Return the (X, Y) coordinate for the center point of the cell that contains the specified text.  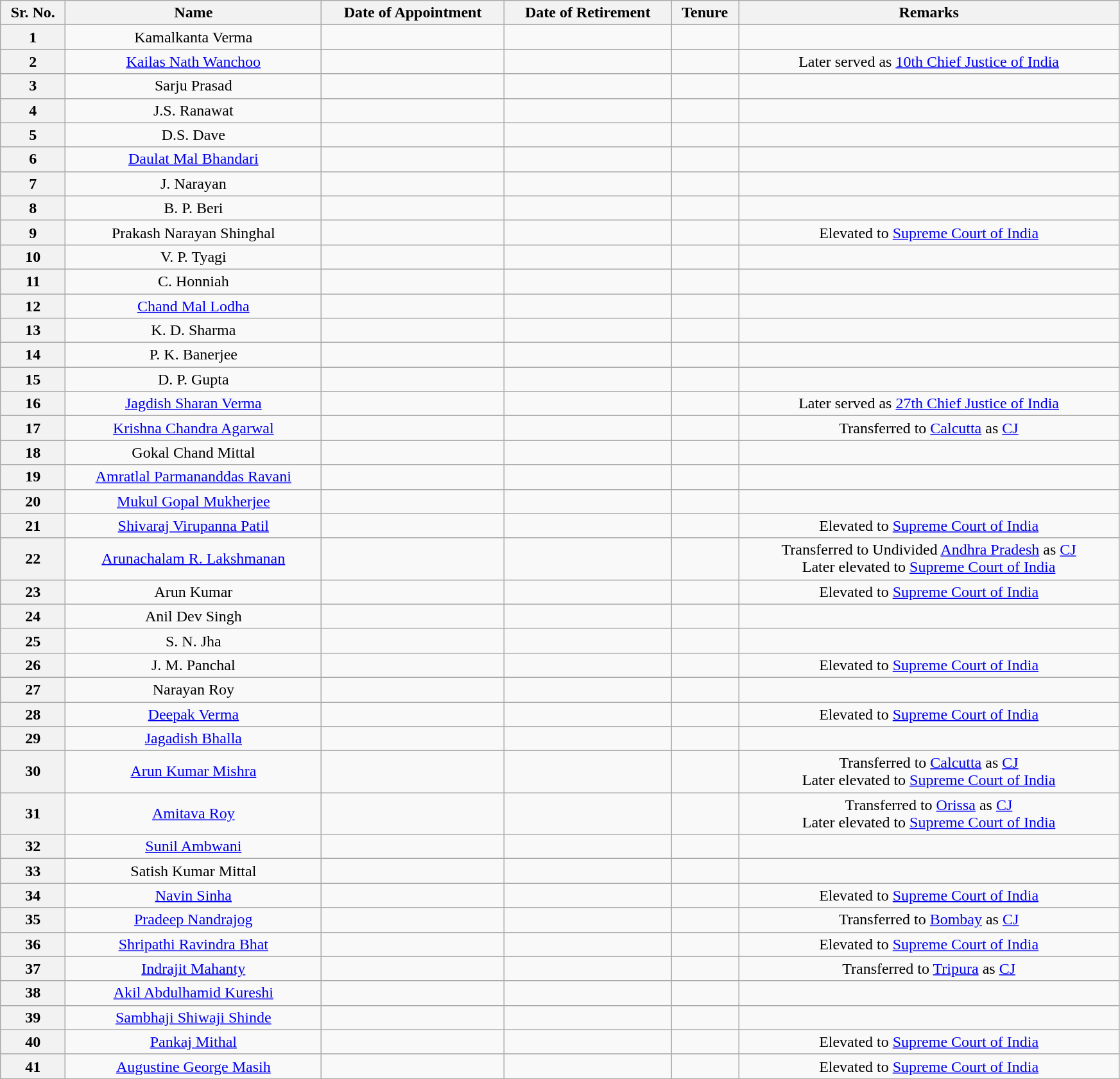
33 (33, 871)
19 (33, 477)
Shripathi Ravindra Bhat (194, 944)
Sunil Ambwani (194, 847)
6 (33, 159)
Pankaj Mithal (194, 1042)
Shivaraj Virupanna Patil (194, 526)
7 (33, 184)
Anil Dev Singh (194, 616)
S. N. Jha (194, 641)
8 (33, 208)
5 (33, 135)
Sr. No. (33, 13)
18 (33, 453)
Amratlal Parmananddas Ravani (194, 477)
27 (33, 689)
D. P. Gupta (194, 379)
25 (33, 641)
Transferred to Calcutta as CJ Later elevated to Supreme Court of India (929, 772)
Jagadish Bhalla (194, 739)
23 (33, 592)
30 (33, 772)
Date of Appointment (413, 13)
29 (33, 739)
21 (33, 526)
38 (33, 993)
J. Narayan (194, 184)
Sambhaji Shiwaji Shinde (194, 1017)
Kamalkanta Verma (194, 37)
Arunachalam R. Lakshmanan (194, 558)
Prakash Narayan Shinghal (194, 232)
20 (33, 501)
Transferred to Undivided Andhra Pradesh as CJ Later elevated to Supreme Court of India (929, 558)
Indrajit Mahanty (194, 969)
22 (33, 558)
Narayan Roy (194, 689)
P. K. Banerjee (194, 355)
K. D. Sharma (194, 331)
Gokal Chand Mittal (194, 453)
Akil Abdulhamid Kureshi (194, 993)
41 (33, 1066)
2 (33, 62)
1 (33, 37)
Transferred to Tripura as CJ (929, 969)
37 (33, 969)
Amitava Roy (194, 814)
34 (33, 895)
12 (33, 306)
35 (33, 920)
31 (33, 814)
Transferred to Orissa as CJ Later elevated to Supreme Court of India (929, 814)
24 (33, 616)
Deepak Verma (194, 714)
28 (33, 714)
39 (33, 1017)
Chand Mal Lodha (194, 306)
32 (33, 847)
Remarks (929, 13)
9 (33, 232)
Transferred to Calcutta as CJ (929, 428)
40 (33, 1042)
C. Honniah (194, 281)
16 (33, 404)
13 (33, 331)
Name (194, 13)
Navin Sinha (194, 895)
10 (33, 257)
15 (33, 379)
J.S. Ranawat (194, 110)
Transferred to Bombay as CJ (929, 920)
14 (33, 355)
3 (33, 86)
Date of Retirement (587, 13)
V. P. Tyagi (194, 257)
Daulat Mal Bhandari (194, 159)
J. M. Panchal (194, 665)
Pradeep Nandrajog (194, 920)
Arun Kumar Mishra (194, 772)
Augustine George Masih (194, 1066)
26 (33, 665)
Jagdish Sharan Verma (194, 404)
36 (33, 944)
Sarju Prasad (194, 86)
Kailas Nath Wanchoo (194, 62)
Satish Kumar Mittal (194, 871)
Mukul Gopal Mukherjee (194, 501)
Later served as 10th Chief Justice of India (929, 62)
4 (33, 110)
Krishna Chandra Agarwal (194, 428)
D.S. Dave (194, 135)
Tenure (705, 13)
Later served as 27th Chief Justice of India (929, 404)
Arun Kumar (194, 592)
17 (33, 428)
B. P. Beri (194, 208)
11 (33, 281)
